Capture the cell that displays the provided text and extract its (X, Y) central coordinate. 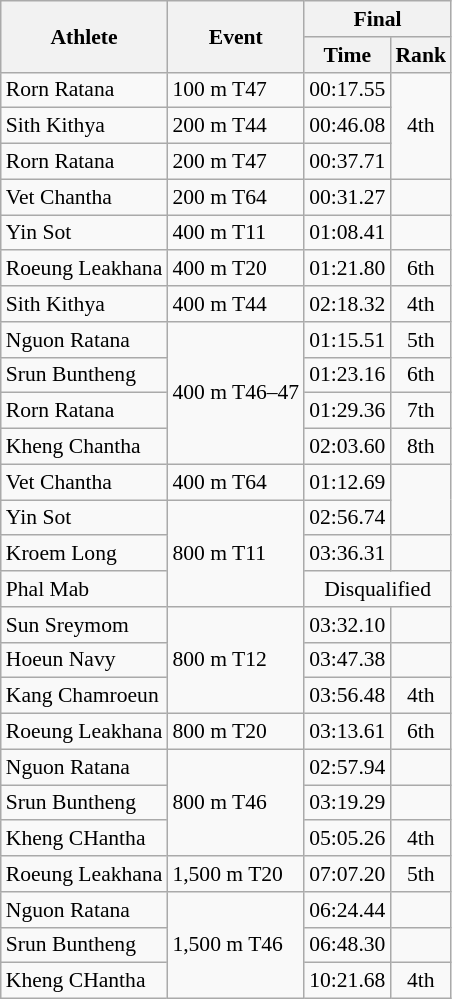
400 m T64 (236, 482)
01:15.51 (347, 340)
Kroem Long (84, 554)
03:56.48 (347, 696)
01:21.80 (347, 269)
01:29.36 (347, 411)
00:17.55 (347, 90)
06:24.44 (347, 910)
8th (420, 447)
1,500 m T46 (236, 946)
03:47.38 (347, 660)
400 m T11 (236, 233)
00:46.08 (347, 126)
02:56.74 (347, 518)
00:37.71 (347, 162)
02:18.32 (347, 304)
Hoeun Navy (84, 660)
02:57.94 (347, 767)
Kang Chamroeun (84, 696)
01:23.16 (347, 375)
800 m T11 (236, 554)
400 m T20 (236, 269)
03:13.61 (347, 732)
400 m T44 (236, 304)
03:19.29 (347, 803)
200 m T47 (236, 162)
03:32.10 (347, 625)
Disqualified (378, 589)
10:21.68 (347, 981)
Athlete (84, 36)
02:03.60 (347, 447)
00:31.27 (347, 197)
01:08.41 (347, 233)
100 m T47 (236, 90)
01:12.69 (347, 482)
Kheng Chantha (84, 447)
05:05.26 (347, 839)
Rank (420, 55)
800 m T12 (236, 660)
06:48.30 (347, 945)
Time (347, 55)
800 m T20 (236, 732)
Event (236, 36)
200 m T64 (236, 197)
07:07.20 (347, 874)
800 m T46 (236, 802)
1,500 m T20 (236, 874)
03:36.31 (347, 554)
Sun Sreymom (84, 625)
Final (378, 19)
400 m T46–47 (236, 393)
7th (420, 411)
Phal Mab (84, 589)
200 m T44 (236, 126)
